Pinpoint the cell where the given text exists, returning its [x, y] midpoint coordinate. 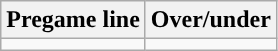
Pregame line [74, 20]
Over/under [210, 20]
